Pinpoint the cell where the given text exists, returning its [x, y] midpoint coordinate. 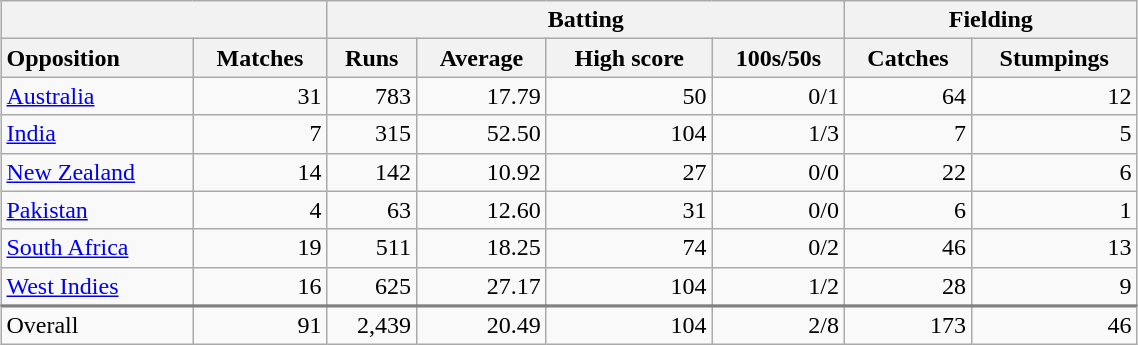
New Zealand [97, 172]
West Indies [97, 286]
18.25 [481, 248]
173 [908, 324]
91 [260, 324]
16 [260, 286]
Opposition [97, 58]
Matches [260, 58]
100s/50s [778, 58]
Pakistan [97, 210]
50 [629, 96]
64 [908, 96]
2/8 [778, 324]
9 [1054, 286]
20.49 [481, 324]
1/2 [778, 286]
South Africa [97, 248]
74 [629, 248]
4 [260, 210]
10.92 [481, 172]
13 [1054, 248]
27.17 [481, 286]
315 [372, 134]
27 [629, 172]
625 [372, 286]
0/2 [778, 248]
Stumpings [1054, 58]
12 [1054, 96]
783 [372, 96]
India [97, 134]
Batting [586, 20]
19 [260, 248]
Fielding [991, 20]
1 [1054, 210]
17.79 [481, 96]
142 [372, 172]
Average [481, 58]
28 [908, 286]
Australia [97, 96]
Runs [372, 58]
1/3 [778, 134]
5 [1054, 134]
2,439 [372, 324]
63 [372, 210]
Catches [908, 58]
0/1 [778, 96]
22 [908, 172]
14 [260, 172]
Overall [97, 324]
511 [372, 248]
52.50 [481, 134]
High score [629, 58]
12.60 [481, 210]
